Return the [x, y] coordinate for the center point of the cell that contains the specified text.  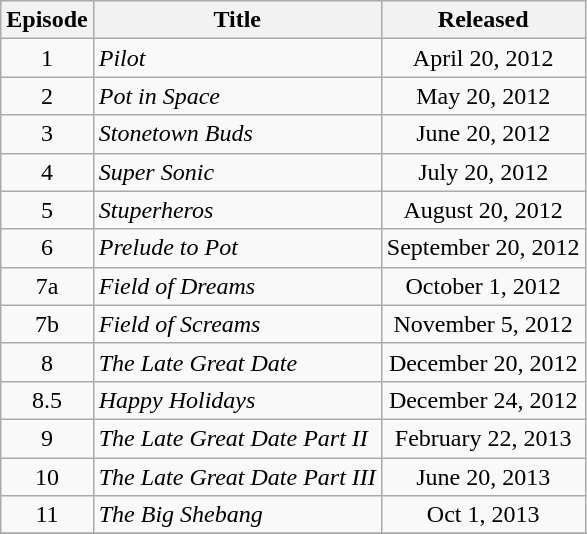
Title [237, 20]
The Big Shebang [237, 515]
Stonetown Buds [237, 134]
8.5 [47, 400]
8 [47, 362]
Pot in Space [237, 96]
7a [47, 286]
Episode [47, 20]
Oct 1, 2013 [483, 515]
The Late Great Date [237, 362]
December 24, 2012 [483, 400]
The Late Great Date Part III [237, 477]
April 20, 2012 [483, 58]
2 [47, 96]
December 20, 2012 [483, 362]
Pilot [237, 58]
February 22, 2013 [483, 438]
June 20, 2012 [483, 134]
June 20, 2013 [483, 477]
The Late Great Date Part II [237, 438]
3 [47, 134]
6 [47, 248]
1 [47, 58]
August 20, 2012 [483, 210]
September 20, 2012 [483, 248]
May 20, 2012 [483, 96]
11 [47, 515]
9 [47, 438]
Stuperheros [237, 210]
5 [47, 210]
Happy Holidays [237, 400]
Super Sonic [237, 172]
4 [47, 172]
Field of Screams [237, 324]
Released [483, 20]
Field of Dreams [237, 286]
10 [47, 477]
July 20, 2012 [483, 172]
November 5, 2012 [483, 324]
7b [47, 324]
October 1, 2012 [483, 286]
Prelude to Pot [237, 248]
